From the cell containing the given text, extract its center point as (X, Y) coordinate. 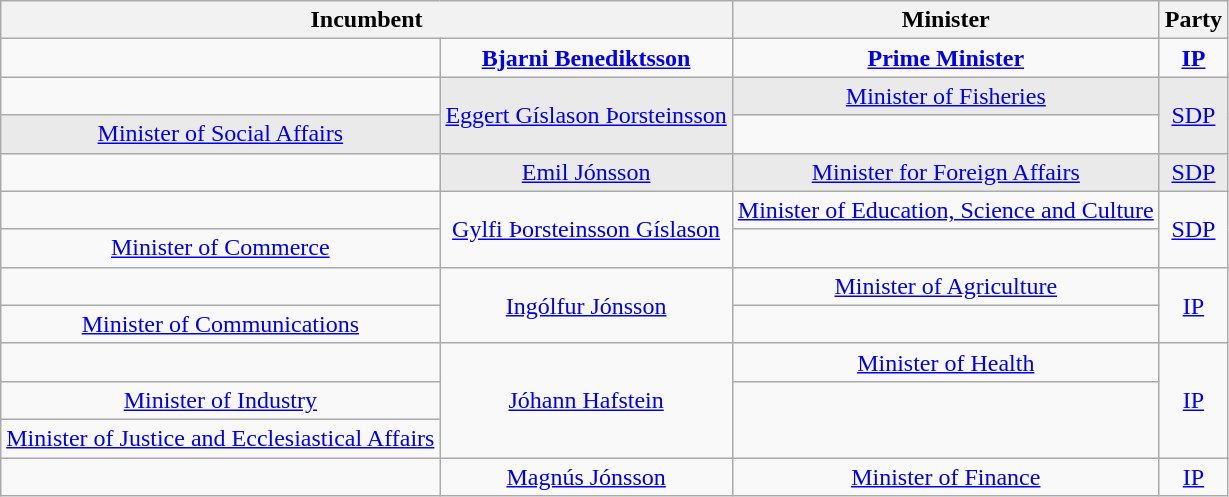
Minister of Industry (220, 400)
Party (1193, 20)
Minister for Foreign Affairs (946, 172)
Jóhann Hafstein (586, 400)
Minister of Finance (946, 477)
Prime Minister (946, 58)
Minister of Justice and Ecclesiastical Affairs (220, 438)
Minister of Commerce (220, 248)
Minister of Communications (220, 324)
Emil Jónsson (586, 172)
Minister of Fisheries (946, 96)
Eggert Gíslason Þorsteinsson (586, 115)
Incumbent (367, 20)
Minister of Health (946, 362)
Bjarni Benediktsson (586, 58)
Minister (946, 20)
Ingólfur Jónsson (586, 305)
Minister of Education, Science and Culture (946, 210)
Gylfi Þorsteinsson Gíslason (586, 229)
Minister of Social Affairs (220, 134)
Minister of Agriculture (946, 286)
Magnús Jónsson (586, 477)
